Provide the (x, y) coordinate of the cell's center where the given text is located.  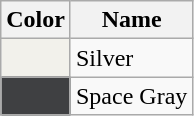
Space Gray (131, 96)
Silver (131, 58)
Name (131, 20)
Color (36, 20)
